Search for the cell housing the specified text and yield its (x, y) center coordinate. 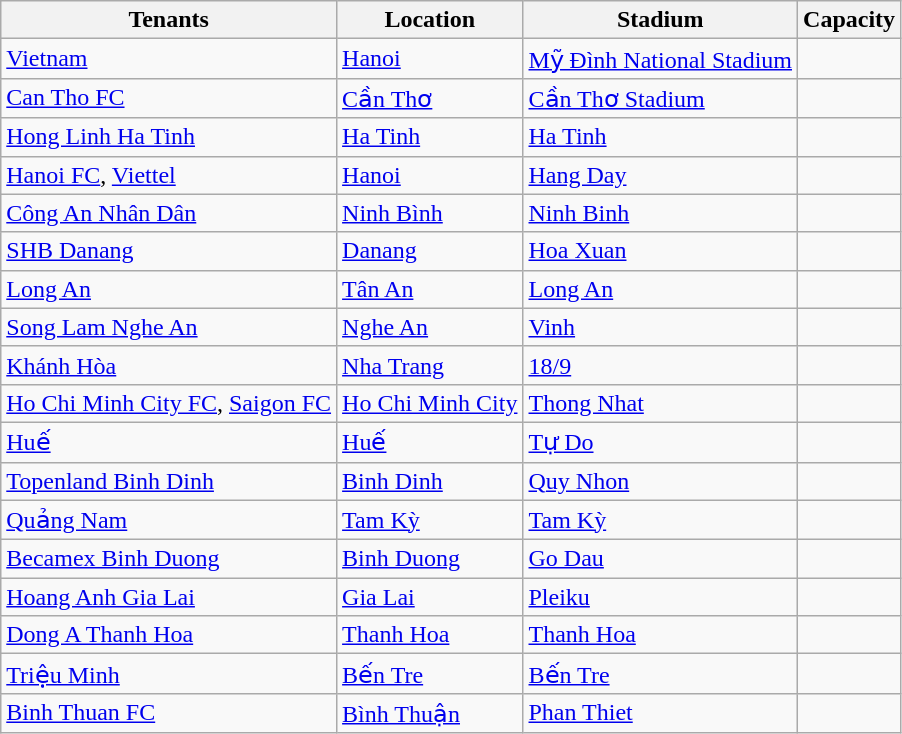
Can Tho FC (169, 98)
Nghe An (430, 327)
Triệu Minh (169, 674)
Cần Thơ Stadium (660, 98)
Hoa Xuan (660, 251)
Quảng Nam (169, 520)
Song Lam Nghe An (169, 327)
Binh Duong (430, 559)
Tenants (169, 20)
Quy Nhon (660, 481)
Pleiku (660, 597)
Cần Thơ (430, 98)
Khánh Hòa (169, 365)
Stadium (660, 20)
Binh Thuan FC (169, 713)
Ninh Bình (430, 213)
Go Dau (660, 559)
Hanoi FC, Viettel (169, 175)
Ho Chi Minh City FC, Saigon FC (169, 403)
Tự Do (660, 442)
Ninh Binh (660, 213)
Thong Nhat (660, 403)
Nha Trang (430, 365)
Location (430, 20)
Vietnam (169, 59)
Binh Dinh (430, 481)
Vinh (660, 327)
SHB Danang (169, 251)
Danang (430, 251)
Hong Linh Ha Tinh (169, 137)
Topenland Binh Dinh (169, 481)
Phan Thiet (660, 713)
Mỹ Đình National Stadium (660, 59)
18/9 (660, 365)
Công An Nhân Dân (169, 213)
Capacity (850, 20)
Bình Thuận (430, 713)
Tân An (430, 289)
Becamex Binh Duong (169, 559)
Hang Day (660, 175)
Gia Lai (430, 597)
Hoang Anh Gia Lai (169, 597)
Ho Chi Minh City (430, 403)
Dong A Thanh Hoa (169, 635)
